Search for the cell housing the specified text and yield its [X, Y] center coordinate. 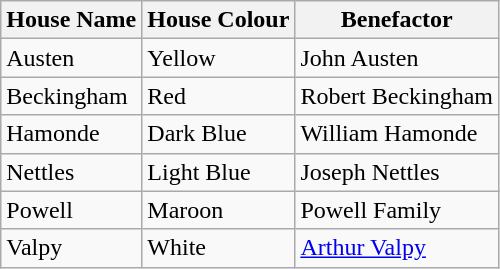
Red [218, 96]
Maroon [218, 210]
Benefactor [397, 20]
Arthur Valpy [397, 248]
William Hamonde [397, 134]
Nettles [72, 172]
Yellow [218, 58]
House Colour [218, 20]
Austen [72, 58]
Valpy [72, 248]
Light Blue [218, 172]
House Name [72, 20]
Powell Family [397, 210]
Dark Blue [218, 134]
Powell [72, 210]
Hamonde [72, 134]
John Austen [397, 58]
Robert Beckingham [397, 96]
White [218, 248]
Joseph Nettles [397, 172]
Beckingham [72, 96]
